Scan for the cell matching the given text and deliver its [X, Y] coordinate at center. 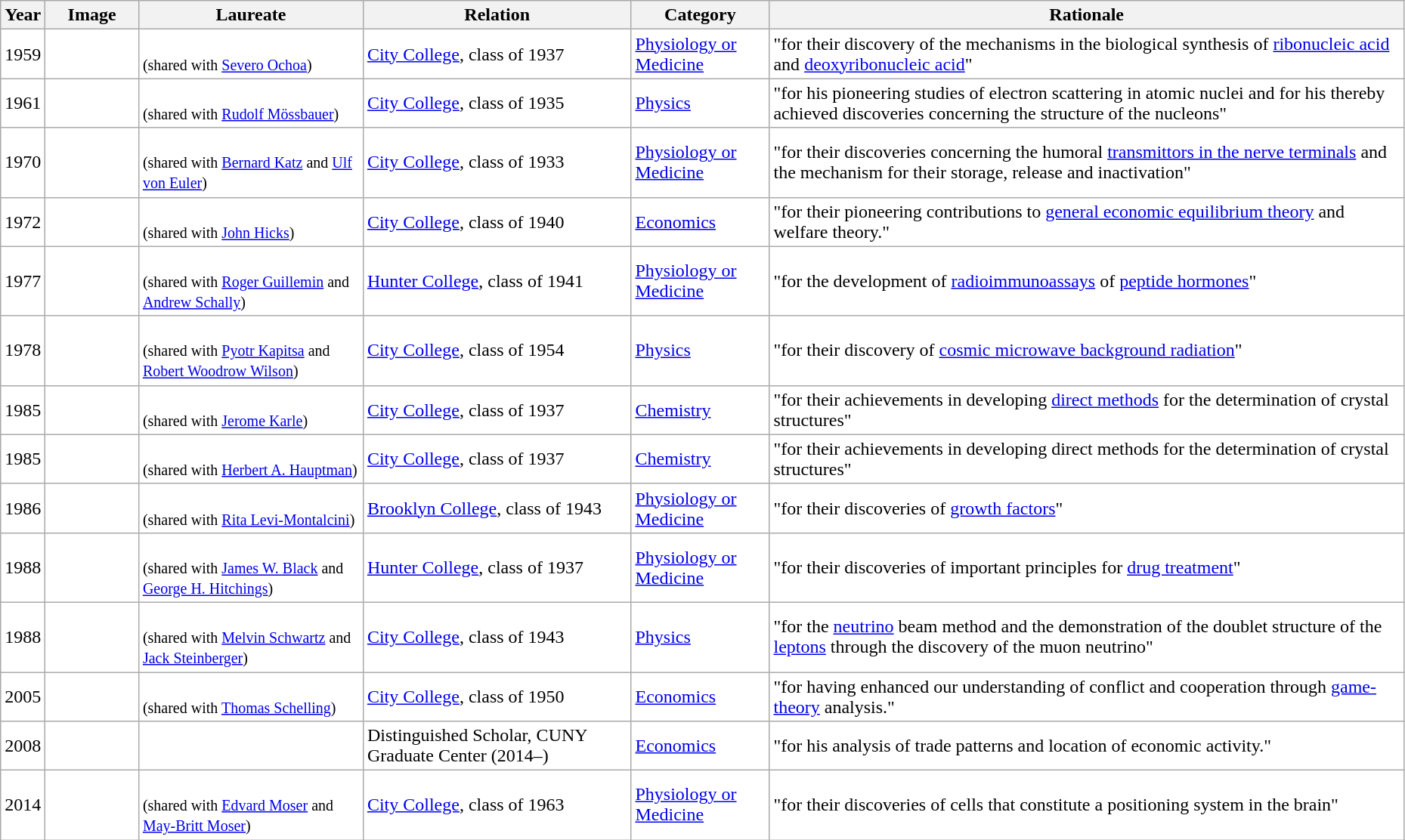
(shared with Melvin Schwartz and Jack Steinberger) [251, 637]
"for their pioneering contributions to general economic equilibrium theory and welfare theory." [1087, 222]
(shared with Herbert A. Hauptman) [251, 459]
1970 [23, 162]
1959 [23, 54]
1972 [23, 222]
2014 [23, 805]
Rationale [1087, 15]
2005 [23, 696]
Distinguished Scholar, CUNY Graduate Center (2014–) [497, 746]
1986 [23, 508]
Laureate [251, 15]
"for their discoveries of growth factors" [1087, 508]
Relation [497, 15]
Image [92, 15]
"for their discoveries of cells that constitute a positioning system in the brain" [1087, 805]
City College, class of 1940 [497, 222]
(shared with Jerome Karle) [251, 409]
2008 [23, 746]
"for their discovery of cosmic microwave background radiation" [1087, 351]
(shared with Rudolf Mössbauer) [251, 103]
"for his analysis of trade patterns and location of economic activity." [1087, 746]
(shared with John Hicks) [251, 222]
"for the neutrino beam method and the demonstration of the doublet structure of the leptons through the discovery of the muon neutrino" [1087, 637]
(shared with Thomas Schelling) [251, 696]
Brooklyn College, class of 1943 [497, 508]
(shared with Pyotr Kapitsa and Robert Woodrow Wilson) [251, 351]
"for having enhanced our understanding of conflict and cooperation through game-theory analysis." [1087, 696]
1978 [23, 351]
1961 [23, 103]
Hunter College, class of 1941 [497, 281]
(shared with Edvard Moser and May-Britt Moser) [251, 805]
Year [23, 15]
City College, class of 1950 [497, 696]
City College, class of 1954 [497, 351]
(shared with Rita Levi-Montalcini) [251, 508]
City College, class of 1933 [497, 162]
"for their discoveries of important principles for drug treatment" [1087, 567]
(shared with Roger Guillemin and Andrew Schally) [251, 281]
1977 [23, 281]
"for the development of radioimmunoassays of peptide hormones" [1087, 281]
Hunter College, class of 1937 [497, 567]
"for their discoveries concerning the humoral transmittors in the nerve terminals and the mechanism for their storage, release and inactivation" [1087, 162]
Category [700, 15]
"for their discovery of the mechanisms in the biological synthesis of ribonucleic acid and deoxyribonucleic acid" [1087, 54]
City College, class of 1963 [497, 805]
(shared with Bernard Katz and Ulf von Euler) [251, 162]
(shared with Severo Ochoa) [251, 54]
City College, class of 1943 [497, 637]
City College, class of 1935 [497, 103]
(shared with James W. Black and George H. Hitchings) [251, 567]
